Scan for the cell matching the given text and deliver its [X, Y] coordinate at center. 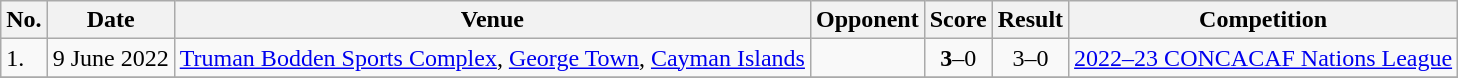
Score [958, 20]
No. [24, 20]
Opponent [867, 20]
Result [1030, 20]
Truman Bodden Sports Complex, George Town, Cayman Islands [492, 58]
9 June 2022 [110, 58]
Date [110, 20]
Competition [1264, 20]
Venue [492, 20]
1. [24, 58]
2022–23 CONCACAF Nations League [1264, 58]
